Find where the given text appears and provide that cell's center as (X, Y) coordinate. 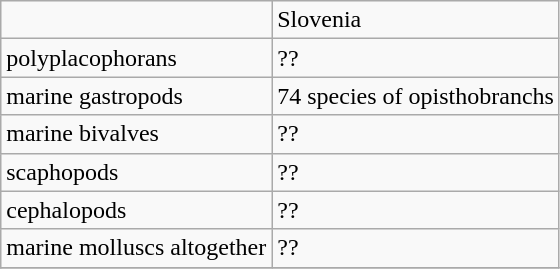
marine molluscs altogether (136, 248)
Slovenia (416, 20)
scaphopods (136, 172)
marine bivalves (136, 134)
cephalopods (136, 210)
polyplacophorans (136, 58)
marine gastropods (136, 96)
74 species of opisthobranchs (416, 96)
